Capture the cell that displays the provided text and extract its [X, Y] central coordinate. 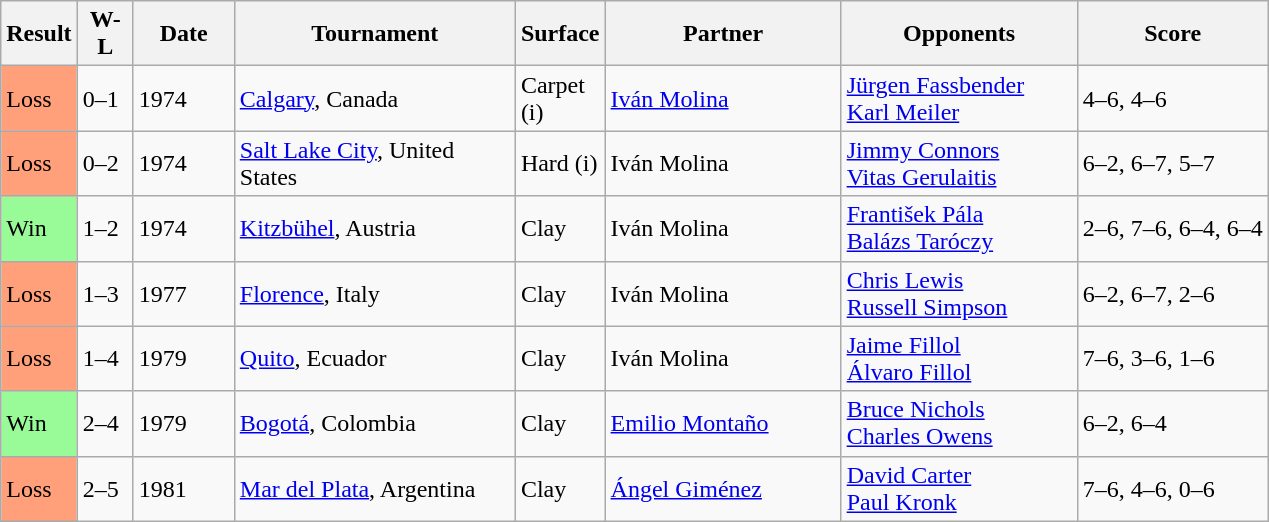
Result [39, 34]
6–2, 6–7, 5–7 [1172, 164]
2–4 [105, 424]
Carpet (i) [560, 98]
7–6, 3–6, 1–6 [1172, 358]
Emilio Montaño [723, 424]
Kitzbühel, Austria [374, 228]
David Carter Paul Kronk [959, 488]
6–2, 6–7, 2–6 [1172, 294]
Date [184, 34]
1977 [184, 294]
0–1 [105, 98]
Florence, Italy [374, 294]
4–6, 4–6 [1172, 98]
Calgary, Canada [374, 98]
2–6, 7–6, 6–4, 6–4 [1172, 228]
Bruce Nichols Charles Owens [959, 424]
6–2, 6–4 [1172, 424]
Mar del Plata, Argentina [374, 488]
0–2 [105, 164]
1–3 [105, 294]
1981 [184, 488]
František Pála Balázs Taróczy [959, 228]
Salt Lake City, United States [374, 164]
Chris Lewis Russell Simpson [959, 294]
Jimmy Connors Vitas Gerulaitis [959, 164]
Ángel Giménez [723, 488]
Partner [723, 34]
Hard (i) [560, 164]
Tournament [374, 34]
Score [1172, 34]
1–2 [105, 228]
Bogotá, Colombia [374, 424]
W-L [105, 34]
Jürgen Fassbender Karl Meiler [959, 98]
Surface [560, 34]
2–5 [105, 488]
7–6, 4–6, 0–6 [1172, 488]
Jaime Fillol Álvaro Fillol [959, 358]
Quito, Ecuador [374, 358]
Opponents [959, 34]
1–4 [105, 358]
